Scan for the cell matching the given text and deliver its (x, y) coordinate at center. 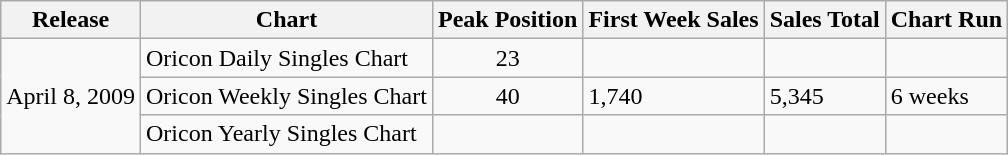
Oricon Yearly Singles Chart (286, 134)
40 (507, 96)
6 weeks (946, 96)
23 (507, 58)
1,740 (674, 96)
5,345 (824, 96)
Release (71, 20)
First Week Sales (674, 20)
Chart Run (946, 20)
Oricon Weekly Singles Chart (286, 96)
Chart (286, 20)
Peak Position (507, 20)
Oricon Daily Singles Chart (286, 58)
Sales Total (824, 20)
April 8, 2009 (71, 96)
